Detect which cell encompasses the target text, then output its [x, y] center coordinate. 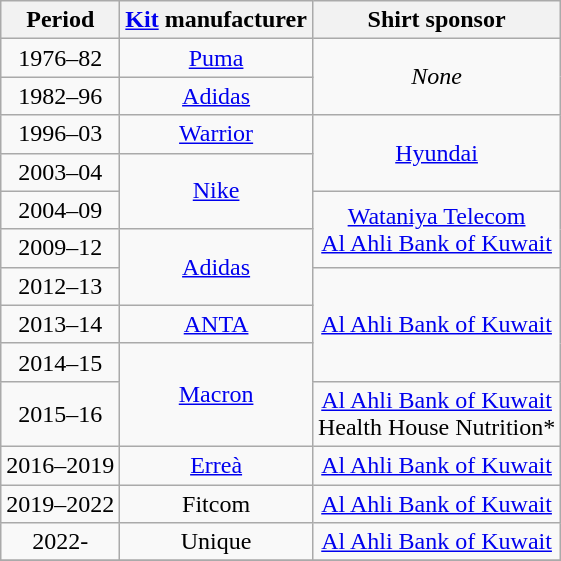
2012–13 [60, 286]
2022- [60, 542]
1976–82 [60, 58]
2013–14 [60, 324]
None [436, 77]
Al Ahli Bank of Kuwait Health House Nutrition* [436, 414]
Erreà [216, 465]
Puma [216, 58]
2004–09 [60, 210]
2009–12 [60, 248]
Kit manufacturer [216, 20]
Warrior [216, 134]
Unique [216, 542]
2003–04 [60, 172]
Fitcom [216, 503]
1996–03 [60, 134]
2014–15 [60, 362]
ANTA [216, 324]
2016–2019 [60, 465]
Macron [216, 394]
2019–2022 [60, 503]
1982–96 [60, 96]
Hyundai [436, 153]
2015–16 [60, 414]
Period [60, 20]
Shirt sponsor [436, 20]
Wataniya Telecom Al Ahli Bank of Kuwait [436, 229]
Nike [216, 191]
